Return (X, Y) of the center of cell containing provided text 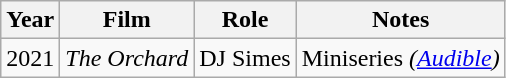
DJ Simes (245, 58)
Miniseries (Audible) (400, 58)
Film (127, 20)
2021 (30, 58)
The Orchard (127, 58)
Role (245, 20)
Year (30, 20)
Notes (400, 20)
